Identify which cell holds the provided text, then report its (X, Y) central coordinate. 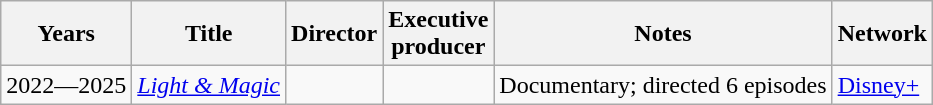
Documentary; directed 6 episodes (663, 85)
Director (334, 34)
Light & Magic (209, 85)
Title (209, 34)
Executiveproducer (438, 34)
Disney+ (882, 85)
Years (66, 34)
Network (882, 34)
2022—2025 (66, 85)
Notes (663, 34)
